Determine the (x, y) coordinate at the center of the cell enclosing the given text.  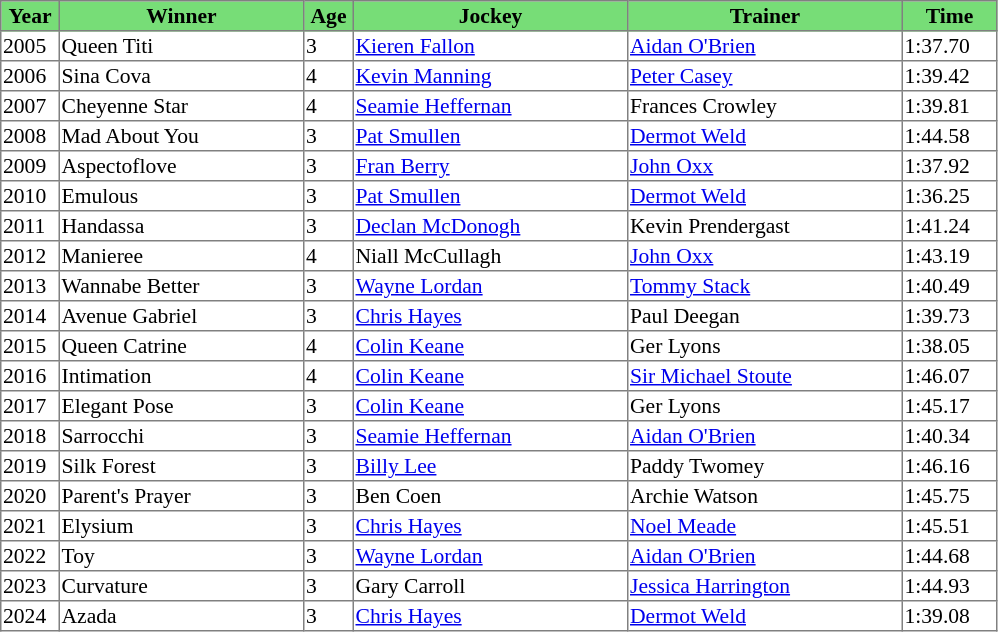
Cheyenne Star (181, 106)
Wannabe Better (181, 286)
1:46.07 (949, 376)
Paul Deegan (765, 316)
1:43.19 (949, 256)
Winner (181, 16)
Tommy Stack (765, 286)
Archie Watson (765, 496)
Sina Cova (181, 76)
Elegant Pose (181, 406)
2010 (30, 196)
1:39.42 (949, 76)
2015 (30, 346)
1:45.17 (949, 406)
Frances Crowley (765, 106)
Azada (181, 616)
1:39.81 (949, 106)
1:38.05 (949, 346)
1:39.08 (949, 616)
1:46.16 (949, 466)
Kevin Prendergast (765, 226)
Jessica Harrington (765, 586)
Fran Berry (490, 166)
Gary Carroll (490, 586)
Toy (181, 556)
Trainer (765, 16)
Silk Forest (181, 466)
Peter Casey (765, 76)
1:45.51 (949, 526)
2024 (30, 616)
Manieree (181, 256)
2017 (30, 406)
Time (949, 16)
Sir Michael Stoute (765, 376)
Paddy Twomey (765, 466)
Aspectoflove (181, 166)
Queen Titi (181, 46)
Declan McDonogh (490, 226)
Noel Meade (765, 526)
2019 (30, 466)
1:45.75 (949, 496)
2011 (30, 226)
2013 (30, 286)
Curvature (181, 586)
Intimation (181, 376)
1:37.70 (949, 46)
Year (30, 16)
1:37.92 (949, 166)
1:40.34 (949, 436)
2006 (30, 76)
2023 (30, 586)
Jockey (490, 16)
Kieren Fallon (490, 46)
1:40.49 (949, 286)
2016 (30, 376)
Emulous (181, 196)
2020 (30, 496)
Age (329, 16)
1:39.73 (949, 316)
Kevin Manning (490, 76)
Parent's Prayer (181, 496)
2012 (30, 256)
1:41.24 (949, 226)
Sarrocchi (181, 436)
Niall McCullagh (490, 256)
2005 (30, 46)
Handassa (181, 226)
Elysium (181, 526)
Ben Coen (490, 496)
2018 (30, 436)
2021 (30, 526)
1:44.93 (949, 586)
Avenue Gabriel (181, 316)
1:44.58 (949, 136)
2007 (30, 106)
1:36.25 (949, 196)
2008 (30, 136)
2009 (30, 166)
Queen Catrine (181, 346)
2022 (30, 556)
Mad About You (181, 136)
1:44.68 (949, 556)
2014 (30, 316)
Billy Lee (490, 466)
